Return [X, Y] of the center of cell containing provided text 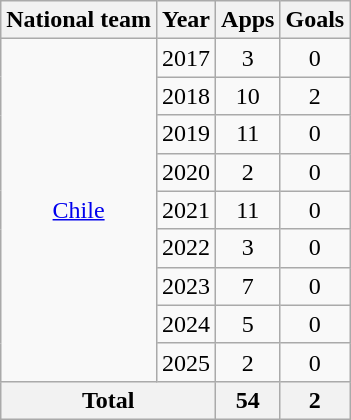
2025 [186, 362]
54 [248, 400]
Chile [79, 210]
5 [248, 324]
Year [186, 20]
National team [79, 20]
2017 [186, 58]
2024 [186, 324]
2023 [186, 286]
Goals [315, 20]
2022 [186, 248]
2020 [186, 172]
2018 [186, 96]
2019 [186, 134]
7 [248, 286]
10 [248, 96]
2021 [186, 210]
Total [108, 400]
Apps [248, 20]
